Scan for the cell matching the given text and deliver its (x, y) coordinate at center. 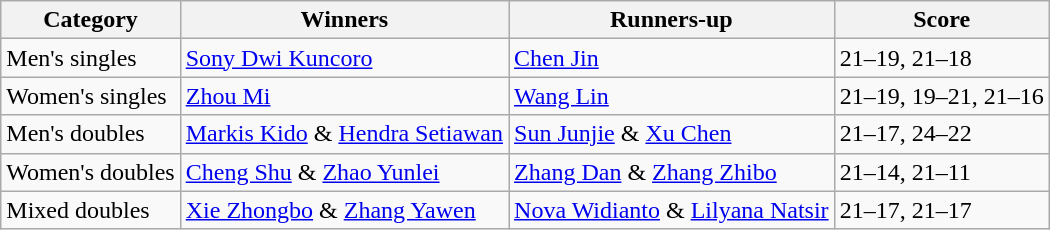
Cheng Shu & Zhao Yunlei (344, 172)
Men's doubles (90, 134)
21–19, 21–18 (942, 58)
Markis Kido & Hendra Setiawan (344, 134)
Zhang Dan & Zhang Zhibo (672, 172)
21–19, 19–21, 21–16 (942, 96)
Women's singles (90, 96)
Score (942, 20)
Sun Junjie & Xu Chen (672, 134)
Men's singles (90, 58)
Winners (344, 20)
Xie Zhongbo & Zhang Yawen (344, 210)
Zhou Mi (344, 96)
21–14, 21–11 (942, 172)
Category (90, 20)
Wang Lin (672, 96)
Women's doubles (90, 172)
Sony Dwi Kuncoro (344, 58)
Runners-up (672, 20)
Chen Jin (672, 58)
21–17, 21–17 (942, 210)
Mixed doubles (90, 210)
Nova Widianto & Lilyana Natsir (672, 210)
21–17, 24–22 (942, 134)
